Scan for the cell matching the given text and deliver its [x, y] coordinate at center. 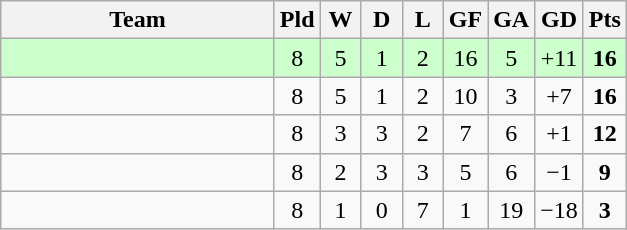
GD [560, 20]
+1 [560, 134]
12 [604, 134]
W [340, 20]
Team [138, 20]
−1 [560, 172]
19 [512, 210]
9 [604, 172]
GA [512, 20]
+7 [560, 96]
D [382, 20]
−18 [560, 210]
GF [465, 20]
L [422, 20]
0 [382, 210]
+11 [560, 58]
10 [465, 96]
Pts [604, 20]
Pld [297, 20]
